Locate the cell with the specified text and output its (x, y) center coordinate. 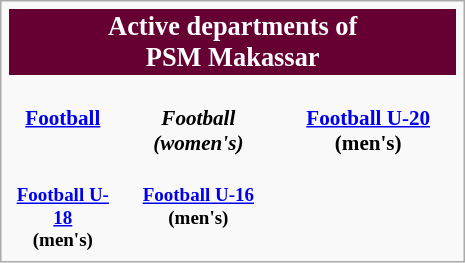
Football (62, 118)
Football U-20 (men's) (368, 118)
Football U-18 (men's) (62, 206)
Football U-16 (men's) (199, 206)
Football (women's) (199, 118)
Active departments ofPSM Makassar (232, 42)
